Pinpoint the cell where the given text exists, returning its [x, y] midpoint coordinate. 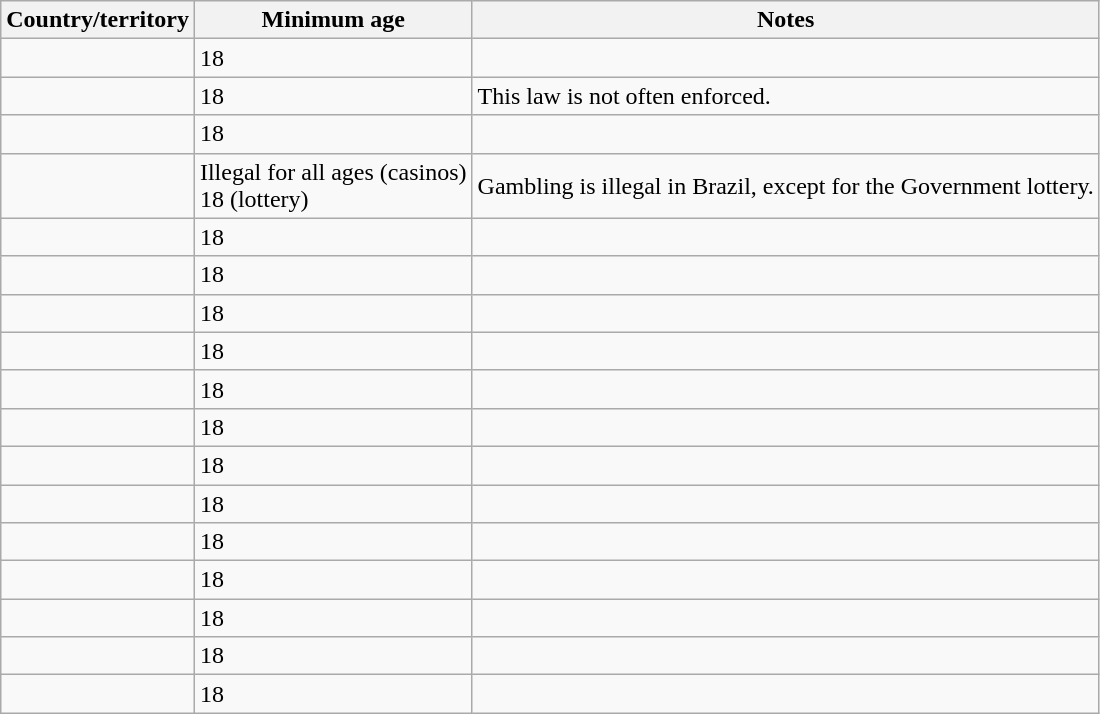
Minimum age [333, 20]
Gambling is illegal in Brazil, except for the Government lottery. [786, 186]
Illegal for all ages (casinos)18 (lottery) [333, 186]
Notes [786, 20]
Country/territory [98, 20]
This law is not often enforced. [786, 96]
